For the text-containing cell, return its midpoint in (x, y) coordinate format. 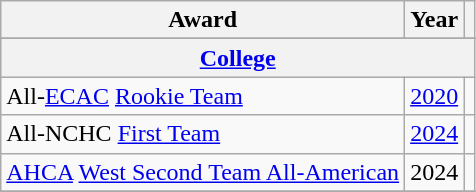
Year (434, 20)
AHCA West Second Team All-American (203, 172)
2020 (434, 96)
All-ECAC Rookie Team (203, 96)
All-NCHC First Team (203, 134)
Award (203, 20)
College (238, 58)
